Locate the cell with the specified text and output its [x, y] center coordinate. 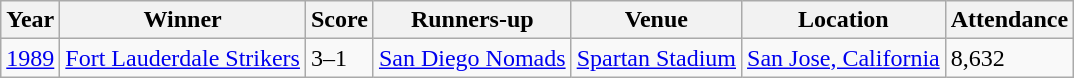
Attendance [1009, 20]
Venue [656, 20]
Spartan Stadium [656, 58]
Location [844, 20]
San Diego Nomads [472, 58]
1989 [30, 58]
Runners-up [472, 20]
Score [339, 20]
3–1 [339, 58]
San Jose, California [844, 58]
8,632 [1009, 58]
Year [30, 20]
Winner [183, 20]
Fort Lauderdale Strikers [183, 58]
